Capture the cell that displays the provided text and extract its [X, Y] central coordinate. 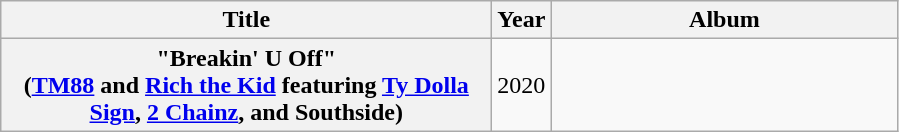
Year [522, 20]
"Breakin' U Off"(TM88 and Rich the Kid featuring Ty Dolla Sign, 2 Chainz, and Southside) [246, 85]
Album [724, 20]
2020 [522, 85]
Title [246, 20]
